Return (x, y) of the center of cell containing provided text 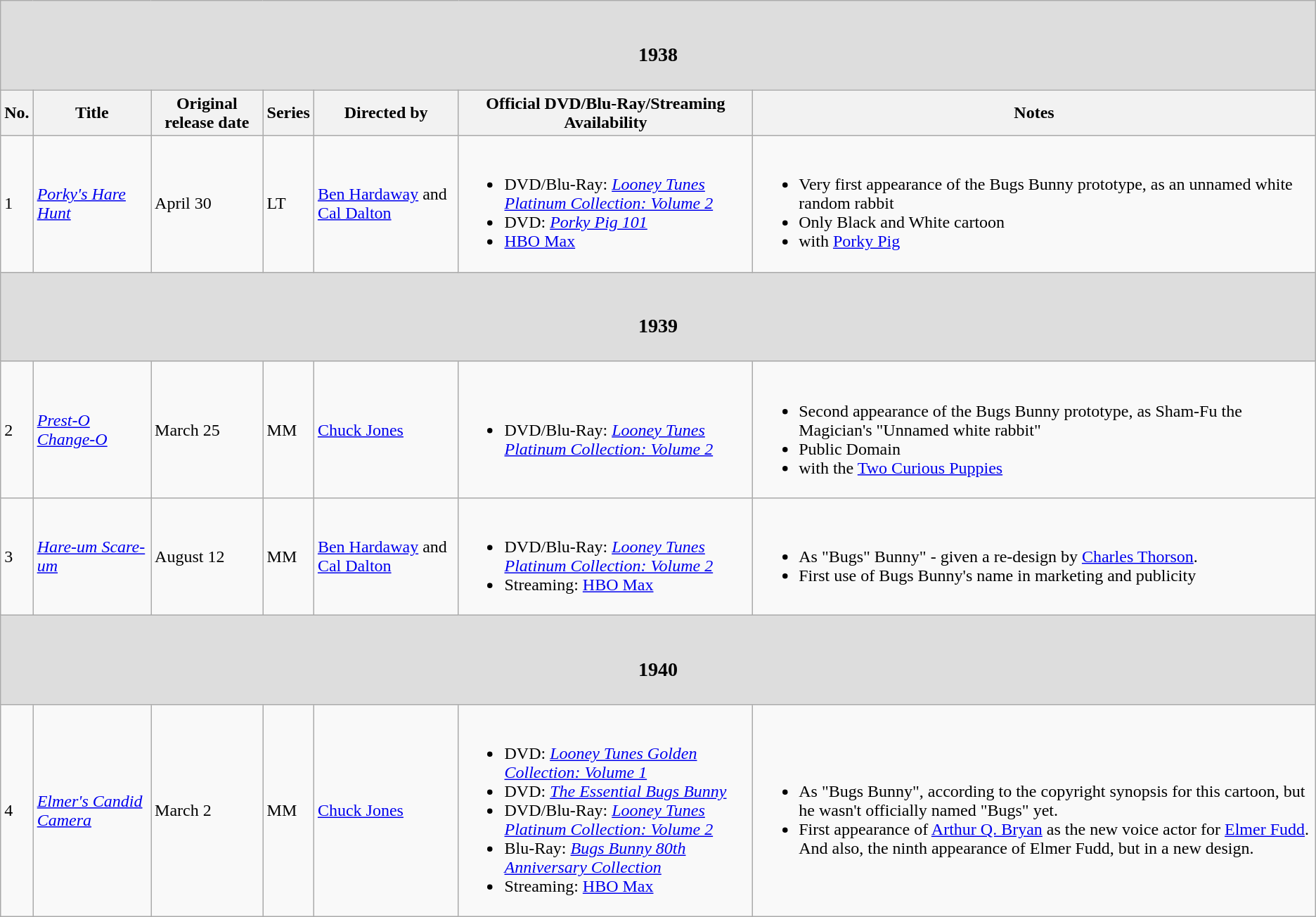
August 12 (207, 557)
Title (91, 112)
As "Bugs" Bunny" - given a re-design by Charles Thorson.First use of Bugs Bunny's name in marketing and publicity (1035, 557)
Directed by (386, 112)
1938 (658, 45)
Elmer's Candid Camera (91, 811)
DVD/Blu-Ray: Looney Tunes Platinum Collection: Volume 2DVD: Porky Pig 101HBO Max (606, 204)
Prest-O Change-O (91, 429)
4 (17, 811)
LT (288, 204)
March 25 (207, 429)
Official DVD/Blu-Ray/Streaming Availability (606, 112)
1940 (658, 659)
Porky's Hare Hunt (91, 204)
Series (288, 112)
1939 (658, 316)
2 (17, 429)
April 30 (207, 204)
March 2 (207, 811)
Very first appearance of the Bugs Bunny prototype, as an unnamed white random rabbitOnly Black and White cartoonwith Porky Pig (1035, 204)
Second appearance of the Bugs Bunny prototype, as Sham-Fu the Magician's "Unnamed white rabbit"Public Domainwith the Two Curious Puppies (1035, 429)
DVD/Blu-Ray: Looney Tunes Platinum Collection: Volume 2Streaming: HBO Max (606, 557)
No. (17, 112)
1 (17, 204)
3 (17, 557)
Hare-um Scare-um (91, 557)
DVD/Blu-Ray: Looney Tunes Platinum Collection: Volume 2 (606, 429)
Notes (1035, 112)
Original release date (207, 112)
